Extract the (x, y) coordinate from the center of the cell holding the provided text.  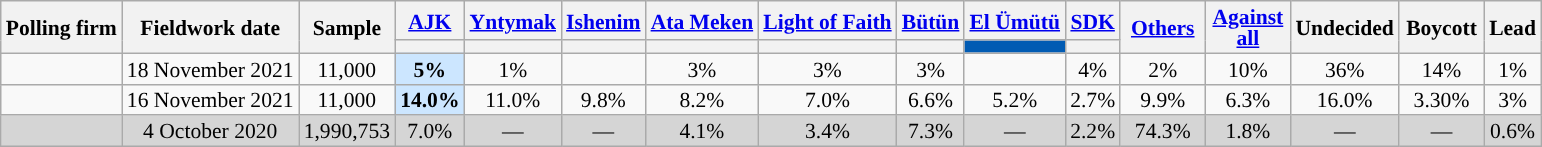
Others (1162, 27)
Sample (347, 27)
36% (1344, 68)
16 November 2021 (210, 100)
2% (1162, 68)
AJK (430, 20)
5.2% (1014, 100)
1.8% (1248, 132)
6.3% (1248, 100)
Yntymak (513, 20)
Ishenim (604, 20)
74.3% (1162, 132)
18 November 2021 (210, 68)
Bütün (931, 20)
Undecided (1344, 27)
4.1% (702, 132)
2.2% (1092, 132)
14.0% (430, 100)
11.0% (513, 100)
4% (1092, 68)
Polling firm (62, 27)
Lead (1512, 27)
Against all (1248, 27)
0.6% (1512, 132)
8.2% (702, 100)
Light of Faith (827, 20)
Boycott (1442, 27)
El Ümütü (1014, 20)
6.6% (931, 100)
Fieldwork date (210, 27)
9.8% (604, 100)
10% (1248, 68)
4 October 2020 (210, 132)
3.4% (827, 132)
7.3% (931, 132)
9.9% (1162, 100)
SDK (1092, 20)
5% (430, 68)
Ata Meken (702, 20)
3.30% (1442, 100)
14% (1442, 68)
16.0% (1344, 100)
1,990,753 (347, 132)
2.7% (1092, 100)
